Locate the cell with the specified text and output its [x, y] center coordinate. 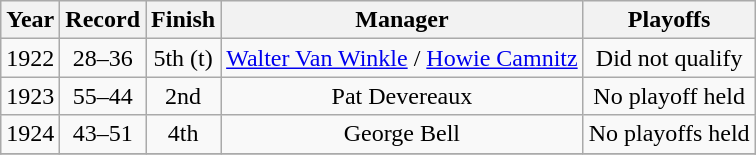
28–36 [103, 58]
1924 [30, 134]
George Bell [402, 134]
2nd [184, 96]
1923 [30, 96]
Did not qualify [669, 58]
Manager [402, 20]
No playoff held [669, 96]
Pat Devereaux [402, 96]
Record [103, 20]
5th (t) [184, 58]
Finish [184, 20]
Walter Van Winkle / Howie Camnitz [402, 58]
Playoffs [669, 20]
43–51 [103, 134]
55–44 [103, 96]
4th [184, 134]
1922 [30, 58]
Year [30, 20]
No playoffs held [669, 134]
